Output the (x, y) coordinate of the center of the cell containing the given text.  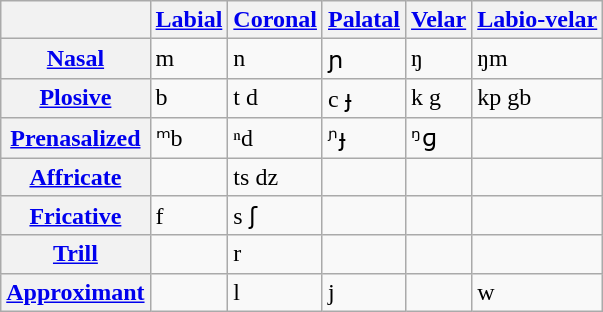
m (189, 59)
j (364, 292)
r (276, 254)
ᵑɡ (439, 138)
Plosive (76, 98)
ᶮɟ (364, 138)
Palatal (364, 20)
Affricate (76, 177)
b (189, 98)
f (189, 216)
Prenasalized (76, 138)
t d (276, 98)
c ɟ (364, 98)
ŋm (538, 59)
Coronal (276, 20)
Velar (439, 20)
w (538, 292)
Fricative (76, 216)
ts dz (276, 177)
n (276, 59)
Nasal (76, 59)
l (276, 292)
Approximant (76, 292)
Labial (189, 20)
kp gb (538, 98)
ɲ (364, 59)
ᵐb (189, 138)
s ʃ (276, 216)
Labio-velar (538, 20)
ŋ (439, 59)
Trill (76, 254)
ⁿd (276, 138)
k g (439, 98)
